Search for the cell housing the specified text and yield its [x, y] center coordinate. 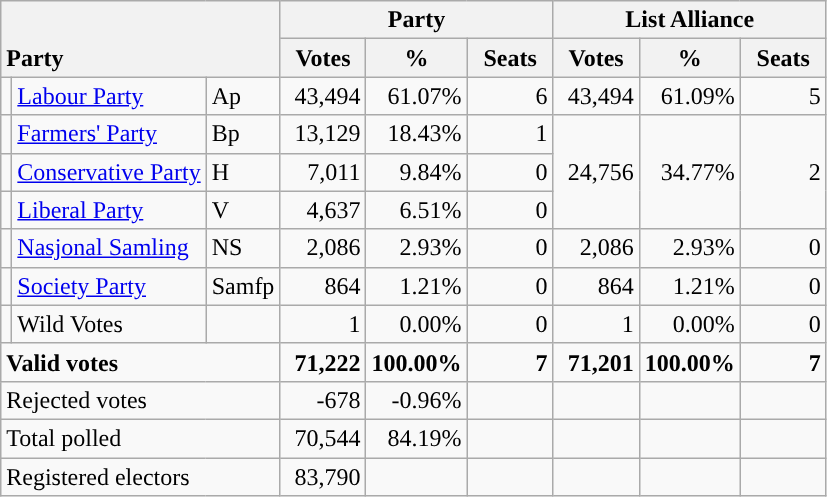
6 [510, 96]
-0.96% [416, 400]
5 [783, 96]
List Alliance [690, 20]
4,637 [323, 210]
-678 [323, 400]
Ap [243, 96]
71,201 [596, 362]
70,544 [323, 438]
18.43% [416, 134]
13,129 [323, 134]
6.51% [416, 210]
Samfp [243, 286]
2 [783, 172]
Wild Votes [109, 324]
61.09% [690, 96]
83,790 [323, 477]
NS [243, 248]
61.07% [416, 96]
Conservative Party [109, 172]
9.84% [416, 172]
71,222 [323, 362]
H [243, 172]
Registered electors [140, 477]
Total polled [140, 438]
7,011 [323, 172]
Farmers' Party [109, 134]
Valid votes [140, 362]
Nasjonal Samling [109, 248]
V [243, 210]
34.77% [690, 172]
Rejected votes [140, 400]
Society Party [109, 286]
Labour Party [109, 96]
Bp [243, 134]
24,756 [596, 172]
Liberal Party [109, 210]
84.19% [416, 438]
